For the text-containing cell, return its midpoint in (X, Y) coordinate format. 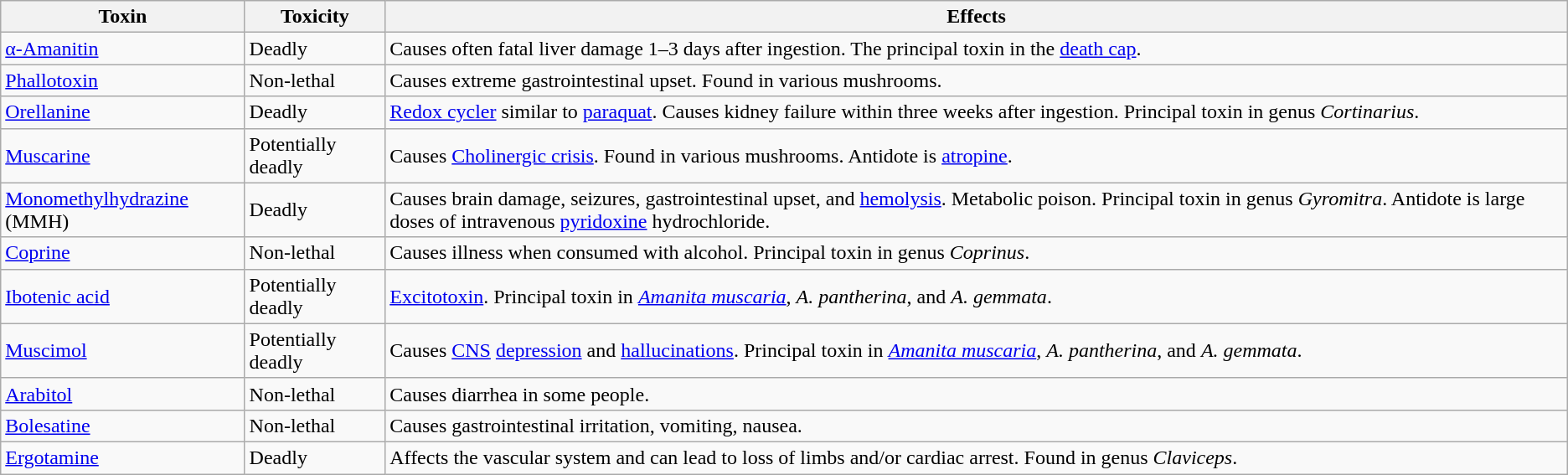
Ergotamine (122, 457)
Ibotenic acid (122, 297)
Causes extreme gastrointestinal upset. Found in various mushrooms. (977, 80)
Causes often fatal liver damage 1–3 days after ingestion. The principal toxin in the death cap. (977, 49)
Redox cycler similar to paraquat. Causes kidney failure within three weeks after ingestion. Principal toxin in genus Cortinarius. (977, 112)
Muscimol (122, 350)
Monomethylhydrazine (MMH) (122, 209)
Arabitol (122, 394)
Orellanine (122, 112)
Causes CNS depression and hallucinations. Principal toxin in Amanita muscaria, A. pantherina, and A. gemmata. (977, 350)
Bolesatine (122, 426)
Effects (977, 17)
Toxicity (315, 17)
Causes illness when consumed with alcohol. Principal toxin in genus Coprinus. (977, 253)
Causes gastrointestinal irritation, vomiting, nausea. (977, 426)
Causes diarrhea in some people. (977, 394)
Toxin (122, 17)
Excitotoxin. Principal toxin in Amanita muscaria, A. pantherina, and A. gemmata. (977, 297)
Affects the vascular system and can lead to loss of limbs and/or cardiac arrest. Found in genus Claviceps. (977, 457)
Muscarine (122, 156)
Causes Cholinergic crisis. Found in various mushrooms. Antidote is atropine. (977, 156)
α-Amanitin (122, 49)
Phallotoxin (122, 80)
Coprine (122, 253)
